Scan for the cell matching the given text and deliver its (x, y) coordinate at center. 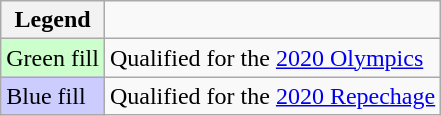
Qualified for the 2020 Repechage (272, 96)
Legend (53, 20)
Qualified for the 2020 Olympics (272, 58)
Blue fill (53, 96)
Green fill (53, 58)
